Return the (x, y) coordinate for the center point of the cell that contains the specified text.  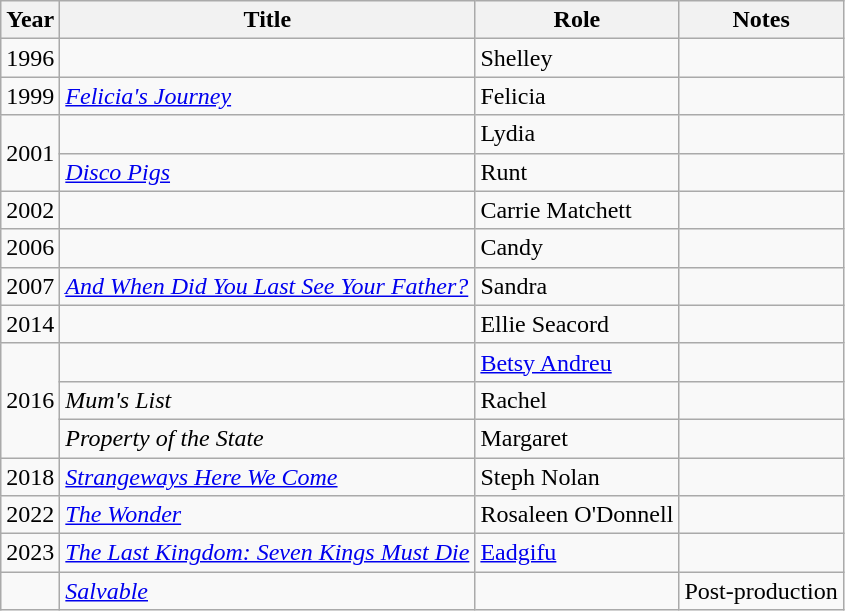
Rachel (577, 400)
2001 (30, 153)
Mum's List (268, 400)
Margaret (577, 438)
Runt (577, 172)
Ellie Seacord (577, 324)
1999 (30, 96)
Post-production (761, 591)
Rosaleen O'Donnell (577, 515)
Salvable (268, 591)
Lydia (577, 134)
Strangeways Here We Come (268, 477)
Candy (577, 248)
Notes (761, 20)
Title (268, 20)
2007 (30, 286)
2014 (30, 324)
The Last Kingdom: Seven Kings Must Die (268, 553)
The Wonder (268, 515)
Carrie Matchett (577, 210)
1996 (30, 58)
2022 (30, 515)
2023 (30, 553)
Felicia's Journey (268, 96)
2002 (30, 210)
Shelley (577, 58)
Felicia (577, 96)
Disco Pigs (268, 172)
2016 (30, 400)
And When Did You Last See Your Father? (268, 286)
Sandra (577, 286)
Eadgifu (577, 553)
2018 (30, 477)
Property of the State (268, 438)
Role (577, 20)
Year (30, 20)
2006 (30, 248)
Steph Nolan (577, 477)
Betsy Andreu (577, 362)
